Determine the (X, Y) coordinate at the center of the cell enclosing the given text.  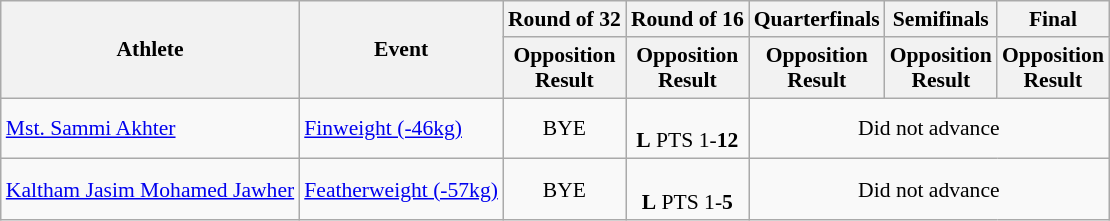
Featherweight (-57kg) (401, 190)
Kaltham Jasim Mohamed Jawher (150, 190)
Finweight (-46kg) (401, 128)
Mst. Sammi Akhter (150, 128)
L PTS 1-12 (688, 128)
Semifinals (941, 19)
Athlete (150, 50)
L PTS 1-5 (688, 190)
Quarterfinals (817, 19)
Round of 32 (564, 19)
Event (401, 50)
Round of 16 (688, 19)
Final (1053, 19)
